Scan for the cell matching the given text and deliver its [X, Y] coordinate at center. 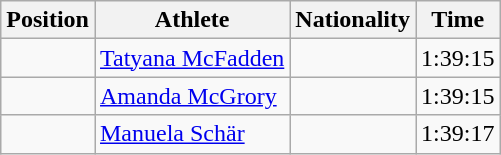
Time [458, 20]
Amanda McGrory [192, 96]
Tatyana McFadden [192, 58]
Position [48, 20]
Athlete [192, 20]
Manuela Schär [192, 134]
1:39:17 [458, 134]
Nationality [353, 20]
